Capture the cell that displays the provided text and extract its [x, y] central coordinate. 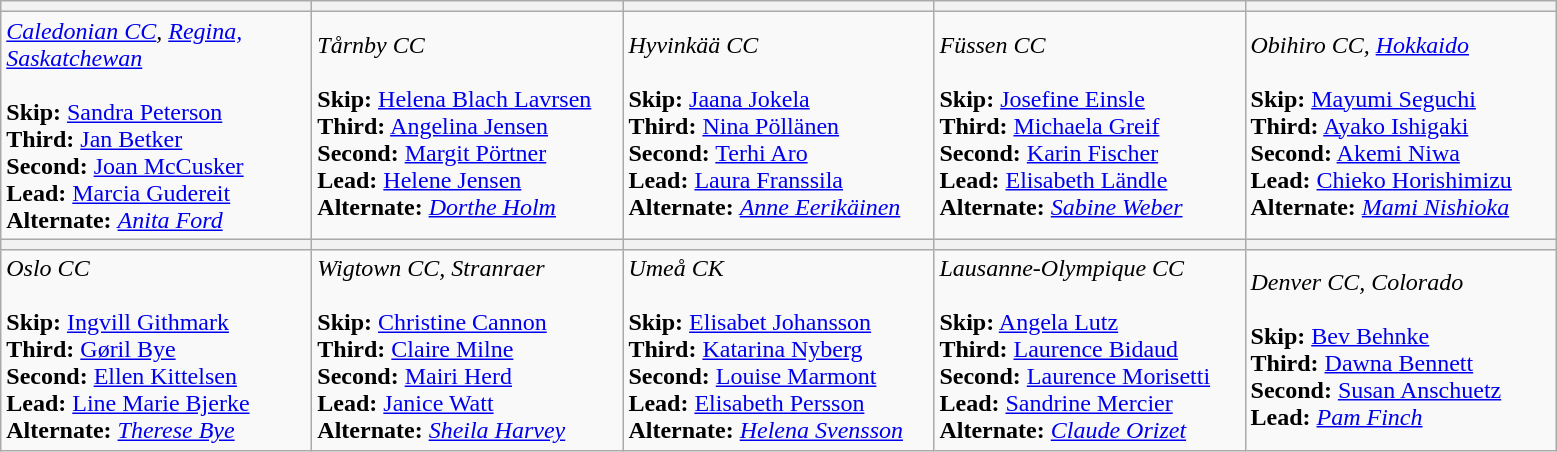
Tårnby CC Skip: Helena Blach Lavrsen Third: Angelina Jensen Second: Margit Pörtner Lead: Helene Jensen Alternate: Dorthe Holm [468, 126]
Obihiro CC, Hokkaido Skip: Mayumi Seguchi Third: Ayako Ishigaki Second: Akemi Niwa Lead: Chieko Horishimizu Alternate: Mami Nishioka [1400, 126]
Oslo CC Skip: Ingvill Githmark Third: Gøril Bye Second: Ellen Kittelsen Lead: Line Marie Bjerke Alternate: Therese Bye [156, 350]
Caledonian CC, Regina, Saskatchewan Skip: Sandra Peterson Third: Jan Betker Second: Joan McCusker Lead: Marcia Gudereit Alternate: Anita Ford [156, 126]
Umeå CK Skip: Elisabet Johansson Third: Katarina Nyberg Second: Louise Marmont Lead: Elisabeth Persson Alternate: Helena Svensson [778, 350]
Lausanne-Olympique CC Skip: Angela Lutz Third: Laurence Bidaud Second: Laurence Morisetti Lead: Sandrine Mercier Alternate: Claude Orizet [1090, 350]
Füssen CC Skip: Josefine Einsle Third: Michaela Greif Second: Karin Fischer Lead: Elisabeth Ländle Alternate: Sabine Weber [1090, 126]
Hyvinkää CC Skip: Jaana Jokela Third: Nina Pöllänen Second: Terhi Aro Lead: Laura Franssila Alternate: Anne Eerikäinen [778, 126]
Wigtown CC, Stranraer Skip: Christine Cannon Third: Claire Milne Second: Mairi Herd Lead: Janice Watt Alternate: Sheila Harvey [468, 350]
Denver CC, Colorado Skip: Bev Behnke Third: Dawna Bennett Second: Susan Anschuetz Lead: Pam Finch [1400, 350]
